From the cell containing the given text, extract its center point as (x, y) coordinate. 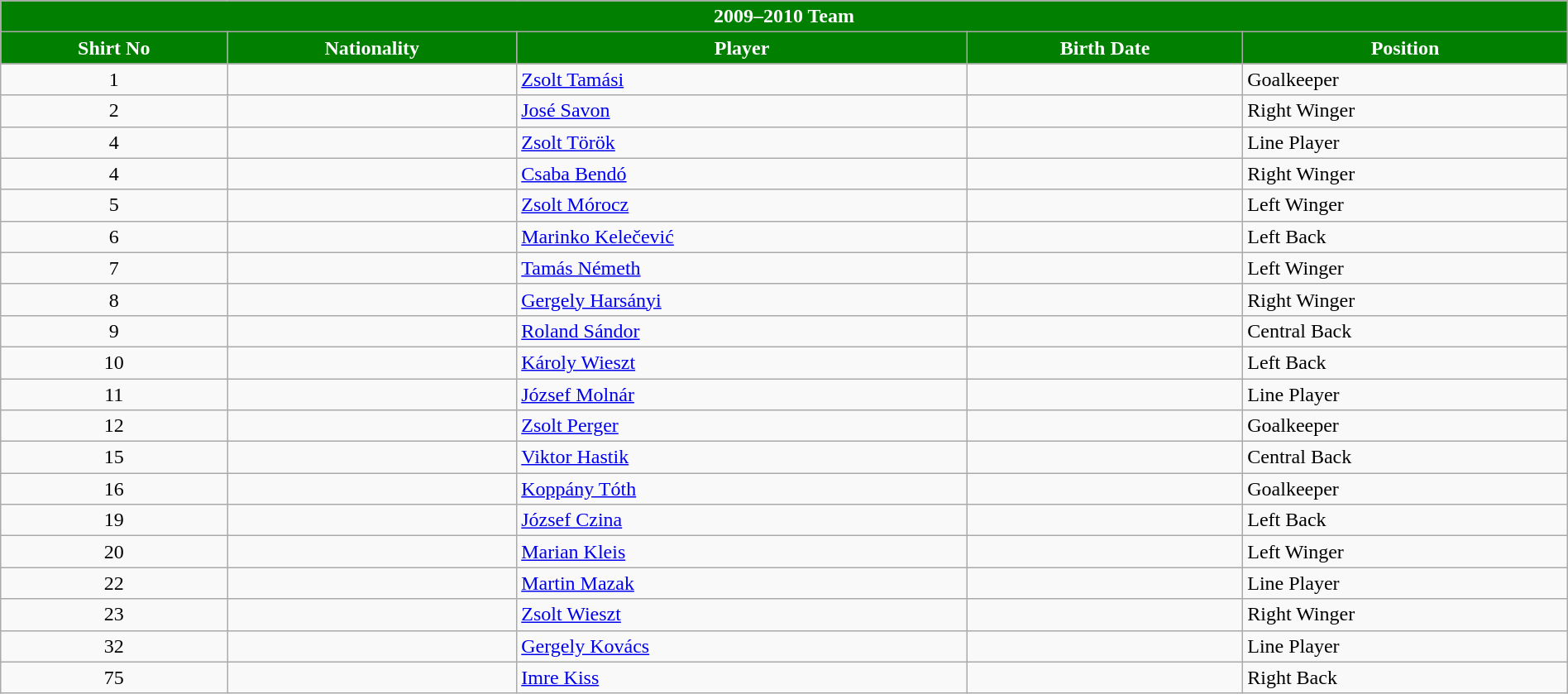
József Czina (743, 520)
Károly Wieszt (743, 362)
Roland Sándor (743, 331)
Right Back (1406, 677)
José Savon (743, 111)
Birth Date (1105, 48)
75 (114, 677)
Zsolt Wieszt (743, 615)
6 (114, 237)
8 (114, 299)
7 (114, 268)
Tamás Németh (743, 268)
5 (114, 205)
Marinko Kelečević (743, 237)
Shirt No (114, 48)
2009–2010 Team (784, 17)
9 (114, 331)
Player (743, 48)
16 (114, 489)
20 (114, 552)
2 (114, 111)
19 (114, 520)
11 (114, 395)
Zsolt Perger (743, 426)
Martin Mazak (743, 583)
Nationality (372, 48)
12 (114, 426)
Marian Kleis (743, 552)
Zsolt Mórocz (743, 205)
Zsolt Tamási (743, 79)
Imre Kiss (743, 677)
Zsolt Török (743, 142)
József Molnár (743, 395)
Gergely Kovács (743, 646)
Koppány Tóth (743, 489)
Csaba Bendó (743, 174)
23 (114, 615)
1 (114, 79)
Viktor Hastik (743, 457)
Gergely Harsányi (743, 299)
10 (114, 362)
Position (1406, 48)
15 (114, 457)
22 (114, 583)
32 (114, 646)
